Identify which cell holds the provided text, then report its [X, Y] central coordinate. 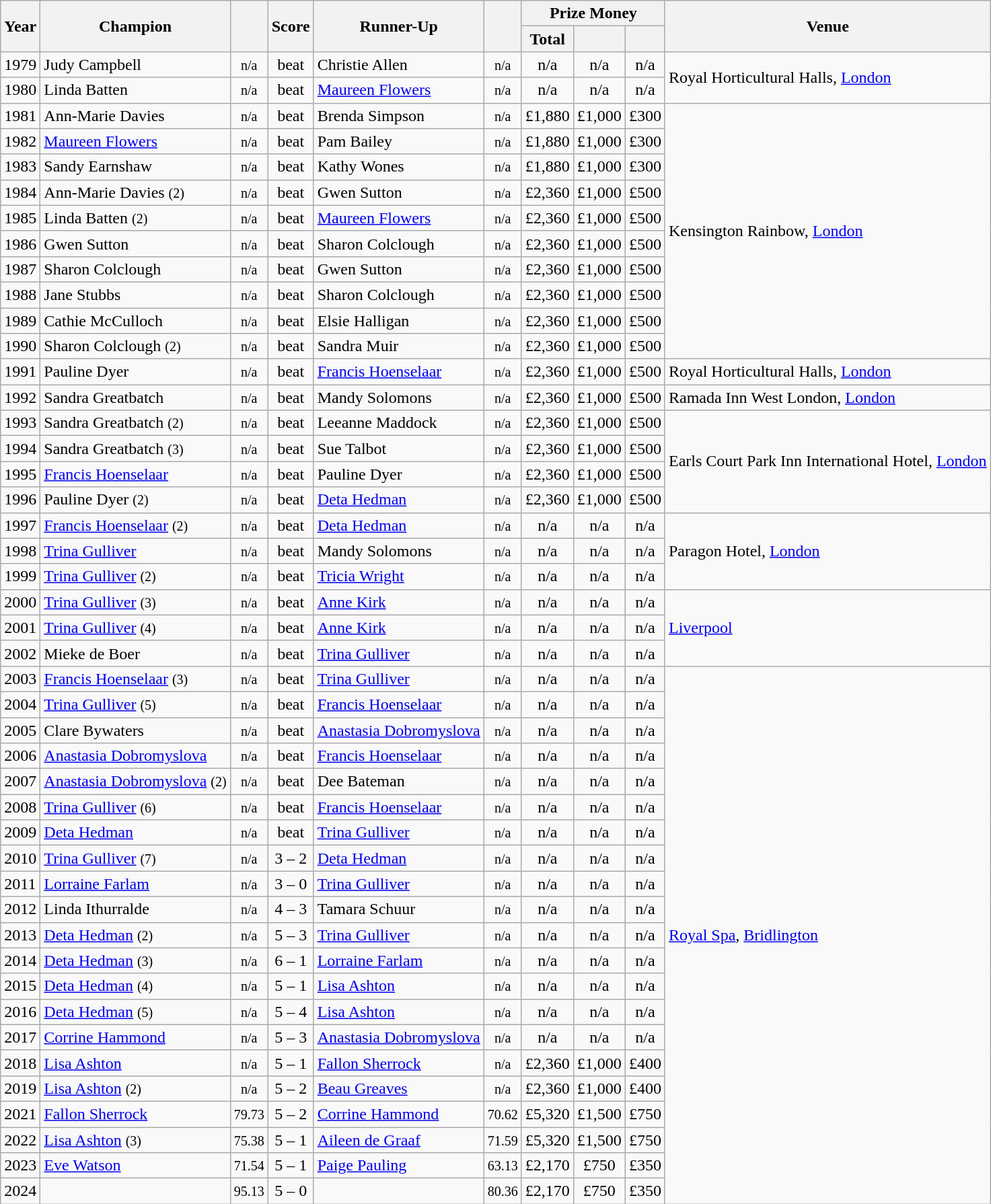
1999 [20, 576]
Sandra Greatbatch [135, 398]
2007 [20, 782]
Francis Hoenselaar (3) [135, 679]
1991 [20, 372]
2015 [20, 986]
2004 [20, 704]
1989 [20, 321]
1996 [20, 500]
1995 [20, 474]
1982 [20, 141]
1979 [20, 65]
2024 [20, 1191]
Cathie McCulloch [135, 321]
2010 [20, 858]
1993 [20, 423]
3 – 0 [291, 884]
Ann-Marie Davies [135, 116]
Christie Allen [398, 65]
75.38 [249, 1140]
1987 [20, 269]
2021 [20, 1114]
2016 [20, 1012]
2017 [20, 1037]
Total [548, 39]
Liverpool [828, 628]
95.13 [249, 1191]
Sharon Colclough (2) [135, 346]
1984 [20, 192]
3 – 2 [291, 858]
1988 [20, 295]
1997 [20, 525]
Kensington Rainbow, London [828, 231]
80.36 [503, 1191]
Eve Watson [135, 1166]
Sandra Muir [398, 346]
4 – 3 [291, 909]
5 – 0 [291, 1191]
Lisa Ashton (3) [135, 1140]
2005 [20, 730]
5 – 4 [291, 1012]
6 – 1 [291, 961]
Anastasia Dobromyslova (2) [135, 782]
Deta Hedman (3) [135, 961]
Beau Greaves [398, 1088]
1985 [20, 218]
71.59 [503, 1140]
Tricia Wright [398, 576]
2001 [20, 628]
1983 [20, 167]
Pam Bailey [398, 141]
Ann-Marie Davies (2) [135, 192]
2014 [20, 961]
Elsie Halligan [398, 321]
1981 [20, 116]
Paige Pauling [398, 1166]
71.54 [249, 1166]
Sandra Greatbatch (2) [135, 423]
Linda Batten [135, 90]
Judy Campbell [135, 65]
Trina Gulliver (3) [135, 602]
Prize Money [593, 13]
Trina Gulliver (7) [135, 858]
Pauline Dyer (2) [135, 500]
2000 [20, 602]
Venue [828, 26]
Jane Stubbs [135, 295]
1990 [20, 346]
Champion [135, 26]
2013 [20, 935]
Brenda Simpson [398, 116]
70.62 [503, 1114]
Linda Ithurralde [135, 909]
2008 [20, 807]
2023 [20, 1166]
Deta Hedman (5) [135, 1012]
Deta Hedman (2) [135, 935]
2009 [20, 833]
79.73 [249, 1114]
2002 [20, 653]
2018 [20, 1063]
Francis Hoenselaar (2) [135, 525]
Aileen de Graaf [398, 1140]
2006 [20, 756]
Ramada Inn West London, London [828, 398]
Mieke de Boer [135, 653]
1980 [20, 90]
2019 [20, 1088]
63.13 [503, 1166]
Sandra Greatbatch (3) [135, 449]
Trina Gulliver (2) [135, 576]
Year [20, 26]
Kathy Wones [398, 167]
Trina Gulliver (6) [135, 807]
Linda Batten (2) [135, 218]
Tamara Schuur [398, 909]
1992 [20, 398]
2011 [20, 884]
1994 [20, 449]
1986 [20, 243]
1998 [20, 551]
Dee Bateman [398, 782]
Trina Gulliver (5) [135, 704]
2012 [20, 909]
Royal Spa, Bridlington [828, 935]
2022 [20, 1140]
Earls Court Park Inn International Hotel, London [828, 461]
Lisa Ashton (2) [135, 1088]
Trina Gulliver (4) [135, 628]
2003 [20, 679]
Deta Hedman (4) [135, 986]
Sue Talbot [398, 449]
Clare Bywaters [135, 730]
Paragon Hotel, London [828, 551]
Runner-Up [398, 26]
Sandy Earnshaw [135, 167]
Score [291, 26]
Leeanne Maddock [398, 423]
